Return the [x, y] coordinate for the center point of the cell that contains the specified text.  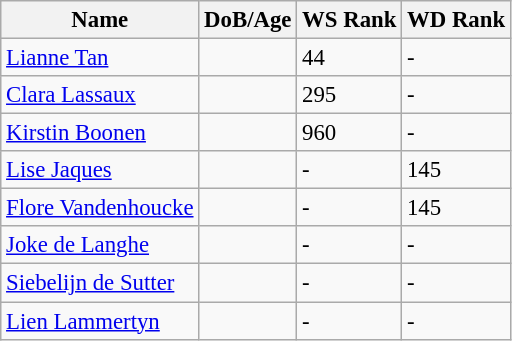
Name [100, 20]
WD Rank [456, 20]
Lise Jaques [100, 170]
Lianne Tan [100, 58]
Siebelijn de Sutter [100, 283]
Clara Lassaux [100, 95]
Kirstin Boonen [100, 133]
WS Rank [350, 20]
DoB/Age [248, 20]
Joke de Langhe [100, 245]
295 [350, 95]
Lien Lammertyn [100, 321]
960 [350, 133]
Flore Vandenhoucke [100, 208]
44 [350, 58]
